Determine the (x, y) coordinate at the center of the cell enclosing the given text.  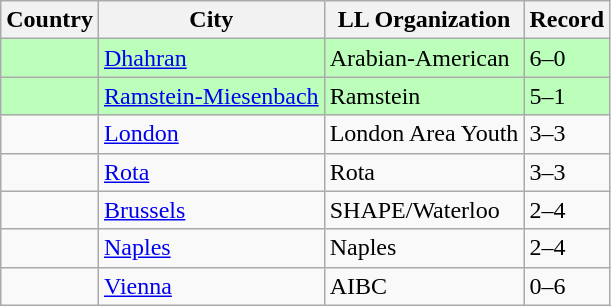
Record (567, 20)
Arabian-American (424, 58)
0–6 (567, 286)
Dhahran (211, 58)
Brussels (211, 210)
Ramstein-Miesenbach (211, 96)
London (211, 134)
5–1 (567, 96)
Country (50, 20)
SHAPE/Waterloo (424, 210)
London Area Youth (424, 134)
City (211, 20)
AIBC (424, 286)
Ramstein (424, 96)
LL Organization (424, 20)
Vienna (211, 286)
6–0 (567, 58)
